Extract the (X, Y) coordinate from the center of the cell holding the provided text.  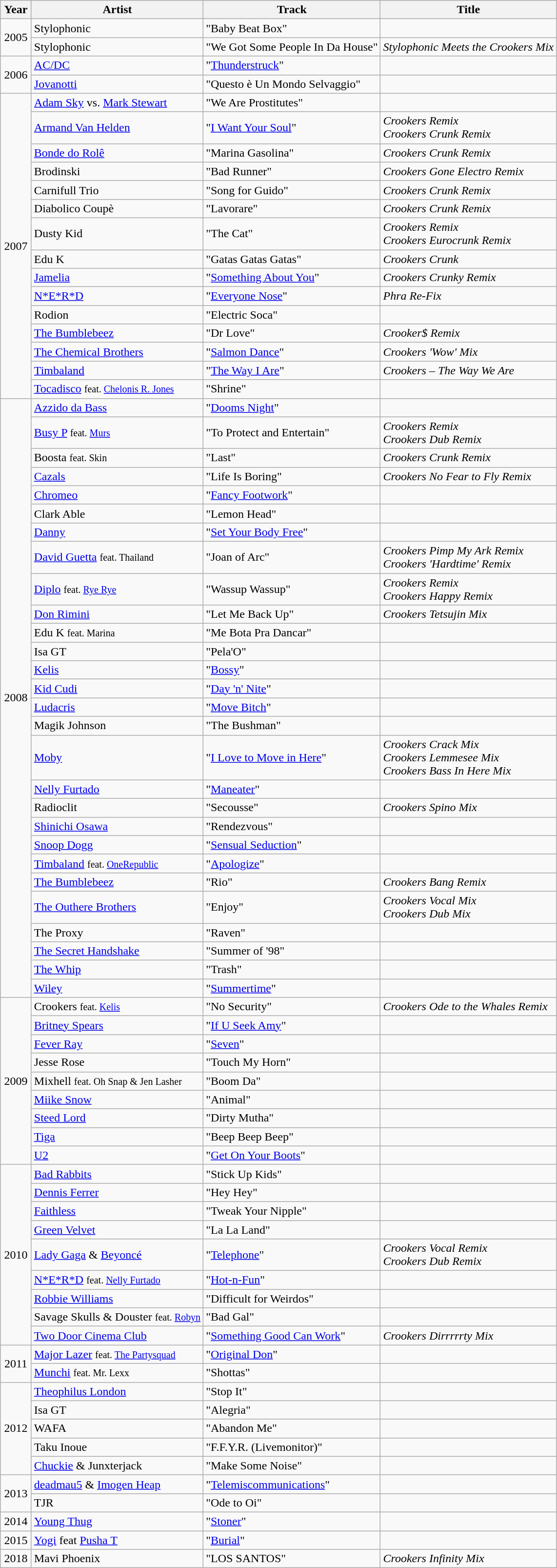
Brodinski (117, 171)
"Baby Beat Box" (292, 28)
"Joan of Arc" (292, 557)
Miike Snow (117, 1100)
"Maneater" (292, 789)
Azzido da Bass (117, 407)
Crookers Crunk (468, 259)
Crookers Gone Electro Remix (468, 171)
2013 (16, 1493)
"No Security" (292, 1007)
"Telephone" (292, 1255)
"Abandon Me" (292, 1428)
2005 (16, 38)
Savage Skulls & Douster feat. Robyn (117, 1317)
"Rio" (292, 882)
Busy P feat. Murs (117, 432)
"Burial" (292, 1540)
Britney Spears (117, 1025)
"Stop It" (292, 1391)
Theophilus London (117, 1391)
The Chemical Brothers (117, 352)
"Something Good Can Work" (292, 1336)
Two Door Cinema Club (117, 1336)
N*E*R*D (117, 296)
Crookers Tetsujin Mix (468, 614)
"Dooms Night" (292, 407)
"Bad Runner" (292, 171)
Bonde do Rolê (117, 153)
Taku Inoue (117, 1447)
Crookers 'Wow' Mix (468, 352)
Crookers Infinity Mix (468, 1559)
"Bad Gal" (292, 1317)
Crookers Dirrrrrty Mix (468, 1336)
"Rendezvous" (292, 826)
"Everyone Nose" (292, 296)
"We Got Some People In Da House" (292, 47)
Don Rimini (117, 614)
"The Cat" (292, 233)
"Enjoy" (292, 907)
"Questo è Un Mondo Selvaggio" (292, 84)
"Day 'n' Nite" (292, 689)
"Telemiscommunications" (292, 1484)
Crookers Crunky Remix (468, 278)
Crookers Ode to the Whales Remix (468, 1007)
"Raven" (292, 933)
"I Love to Move in Here" (292, 757)
"Salmon Dance" (292, 352)
2009 (16, 1081)
Chromeo (117, 495)
deadmau5 & Imogen Heap (117, 1484)
2007 (16, 246)
"If U Seek Amy" (292, 1025)
Diplo feat. Rye Rye (117, 589)
"Marina Gasolina" (292, 153)
Moby (117, 757)
The Outhere Brothers (117, 907)
Crookers Spino Mix (468, 808)
Tocadisco feat. Chelonis R. Jones (117, 389)
Crooker$ Remix (468, 333)
"Animal" (292, 1100)
Magik Johnson (117, 726)
Track (292, 10)
Kid Cudi (117, 689)
Cazals (117, 476)
AC/DC (117, 65)
"Let Me Back Up" (292, 614)
Boosta feat. Skin (117, 458)
Chuckie & Junxterjack (117, 1466)
Crookers RemixCrookers Crunk Remix (468, 128)
"Me Bota Pra Dancar" (292, 633)
Artist (117, 10)
"Gatas Gatas Gatas" (292, 259)
"Shrine" (292, 389)
Young Thug (117, 1521)
Shinichi Osawa (117, 826)
"Trash" (292, 970)
2018 (16, 1559)
Snoop Dogg (117, 845)
2011 (16, 1364)
"Song for Guido" (292, 190)
"Get On Your Boots" (292, 1155)
"LOS SANTOS" (292, 1559)
Faithless (117, 1211)
"Lavorare" (292, 208)
Nelly Furtado (117, 789)
The Proxy (117, 933)
Title (468, 10)
"Hot-n-Fun" (292, 1280)
TJR (117, 1503)
"The Way I Are" (292, 370)
Diabolico Coupè (117, 208)
2008 (16, 698)
"Pela'O" (292, 652)
"Bossy" (292, 670)
Ludacris (117, 707)
"Fancy Footwork" (292, 495)
Crookers Vocal RemixCrookers Dub Remix (468, 1255)
Wiley (117, 988)
Adam Sky vs. Mark Stewart (117, 102)
Stylophonic Meets the Crookers Mix (468, 47)
Dennis Ferrer (117, 1192)
"Lemon Head" (292, 513)
"Apologize" (292, 863)
Jamelia (117, 278)
N*E*R*D feat. Nelly Furtado (117, 1280)
"Stick Up Kids" (292, 1174)
Crookers Pimp My Ark RemixCrookers 'Hardtime' Remix (468, 557)
Major Lazer feat. The Partysquad (117, 1354)
"Hey Hey" (292, 1192)
Crookers RemixCrookers Dub Remix (468, 432)
Rodion (117, 315)
"Difficult for Weirdos" (292, 1299)
"Summertime" (292, 988)
"Stoner" (292, 1521)
"Sensual Seduction" (292, 845)
"Touch My Horn" (292, 1062)
Year (16, 10)
Crookers – The Way We Are (468, 370)
Timbaland (117, 370)
Green Velvet (117, 1229)
"Summer of '98" (292, 951)
Danny (117, 532)
"Set Your Body Free" (292, 532)
2012 (16, 1428)
Phra Re-Fix (468, 296)
"Make Some Noise" (292, 1466)
"Alegria" (292, 1410)
"To Protect and Entertain" (292, 432)
Yogi feat Pusha T (117, 1540)
Tiga (117, 1137)
"Tweak Your Nipple" (292, 1211)
Jovanotti (117, 84)
Kelis (117, 670)
"Original Don" (292, 1354)
Armand Van Helden (117, 128)
Steed Lord (117, 1118)
Lady Gaga & Beyoncé (117, 1255)
"Shottas" (292, 1373)
"The Bushman" (292, 726)
Dusty Kid (117, 233)
Crookers Bang Remix (468, 882)
Carnifull Trio (117, 190)
"We Are Prostitutes" (292, 102)
Bad Rabbits (117, 1174)
"Boom Da" (292, 1081)
"Dirty Mutha" (292, 1118)
Crookers RemixCrookers Happy Remix (468, 589)
The Secret Handshake (117, 951)
"Secousse" (292, 808)
"Beep Beep Beep" (292, 1137)
"Seven" (292, 1044)
Crookers Vocal MixCrookers Dub Mix (468, 907)
"La La Land" (292, 1229)
Munchi feat. Mr. Lexx (117, 1373)
"Last" (292, 458)
2010 (16, 1255)
"Move Bitch" (292, 707)
Edu K feat. Marina (117, 633)
"F.F.Y.R. (Livemonitor)" (292, 1447)
"Dr Love" (292, 333)
Clark Able (117, 513)
Crookers No Fear to Fly Remix (468, 476)
Mavi Phoenix (117, 1559)
"Something About You" (292, 278)
"Ode to Oi" (292, 1503)
2006 (16, 75)
"Wassup Wassup" (292, 589)
2014 (16, 1521)
Edu K (117, 259)
Timbaland feat. OneRepublic (117, 863)
Mixhell feat. Oh Snap & Jen Lasher (117, 1081)
U2 (117, 1155)
Radioclit (117, 808)
Jesse Rose (117, 1062)
"Life Is Boring" (292, 476)
Crookers RemixCrookers Eurocrunk Remix (468, 233)
2015 (16, 1540)
David Guetta feat. Thailand (117, 557)
WAFA (117, 1428)
The Whip (117, 970)
Robbie Williams (117, 1299)
"Electric Soca" (292, 315)
"Thunderstruck" (292, 65)
Crookers feat. Kelis (117, 1007)
Fever Ray (117, 1044)
Crookers Crack MixCrookers Lemmesee MixCrookers Bass In Here Mix (468, 757)
"I Want Your Soul" (292, 128)
